Scan for the cell matching the given text and deliver its [x, y] coordinate at center. 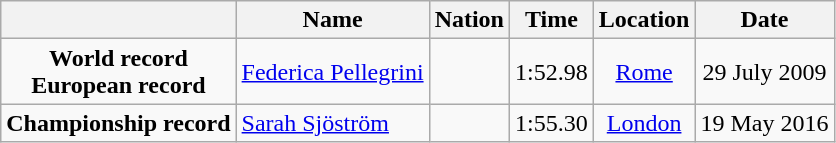
Date [764, 20]
1:55.30 [552, 123]
1:52.98 [552, 72]
Federica Pellegrini [332, 72]
World recordEuropean record [118, 72]
Nation [469, 20]
Time [552, 20]
Championship record [118, 123]
19 May 2016 [764, 123]
Sarah Sjöström [332, 123]
Rome [644, 72]
29 July 2009 [764, 72]
Name [332, 20]
Location [644, 20]
London [644, 123]
